Scan for the cell matching the given text and deliver its (x, y) coordinate at center. 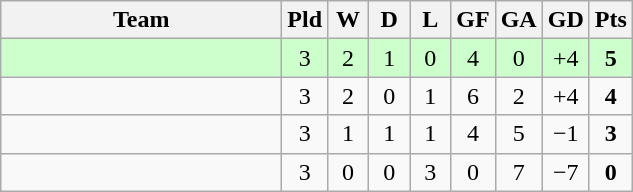
7 (518, 172)
GF (473, 20)
Pld (305, 20)
Pts (610, 20)
Team (142, 20)
W (348, 20)
6 (473, 96)
−7 (566, 172)
D (390, 20)
GD (566, 20)
L (430, 20)
GA (518, 20)
−1 (566, 134)
